Locate the cell with the specified text and output its [x, y] center coordinate. 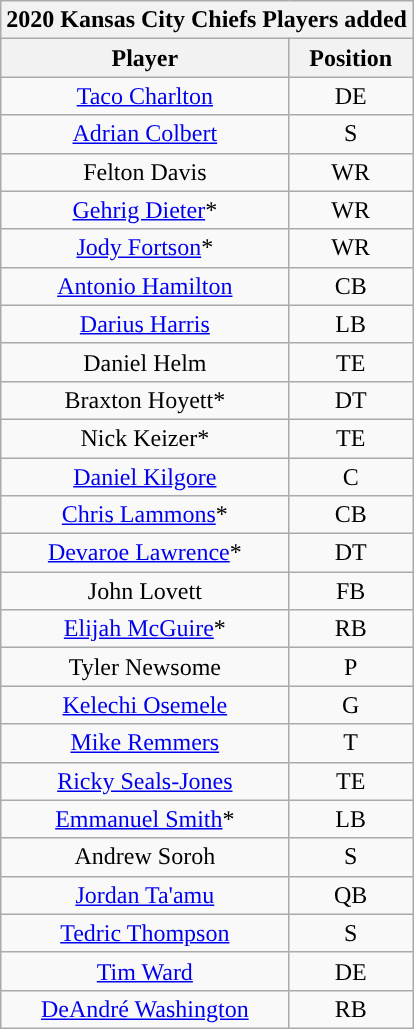
Daniel Kilgore [145, 477]
QB [351, 895]
Braxton Hoyett* [145, 400]
Emmanuel Smith* [145, 819]
Taco Charlton [145, 96]
Devaroe Lawrence* [145, 553]
T [351, 743]
Kelechi Osemele [145, 705]
Nick Keizer* [145, 438]
P [351, 667]
G [351, 705]
Mike Remmers [145, 743]
Jordan Ta'amu [145, 895]
Ricky Seals-Jones [145, 781]
Jody Fortson* [145, 248]
Tim Ward [145, 971]
Antonio Hamilton [145, 286]
Felton Davis [145, 172]
Andrew Soroh [145, 857]
Darius Harris [145, 324]
2020 Kansas City Chiefs Players added [207, 20]
John Lovett [145, 591]
C [351, 477]
Position [351, 58]
Adrian Colbert [145, 134]
Gehrig Dieter* [145, 210]
DeAndré Washington [145, 1009]
Tedric Thompson [145, 933]
Tyler Newsome [145, 667]
Player [145, 58]
Daniel Helm [145, 362]
Chris Lammons* [145, 515]
Elijah McGuire* [145, 629]
FB [351, 591]
